Locate the cell with the specified text and output its [x, y] center coordinate. 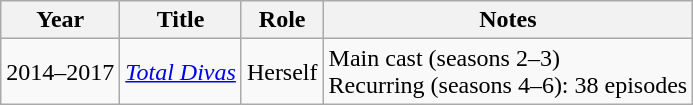
Notes [508, 20]
2014–2017 [60, 72]
Role [282, 20]
Year [60, 20]
Total Divas [181, 72]
Main cast (seasons 2–3)Recurring (seasons 4–6): 38 episodes [508, 72]
Title [181, 20]
Herself [282, 72]
